Capture the cell that displays the provided text and extract its (x, y) central coordinate. 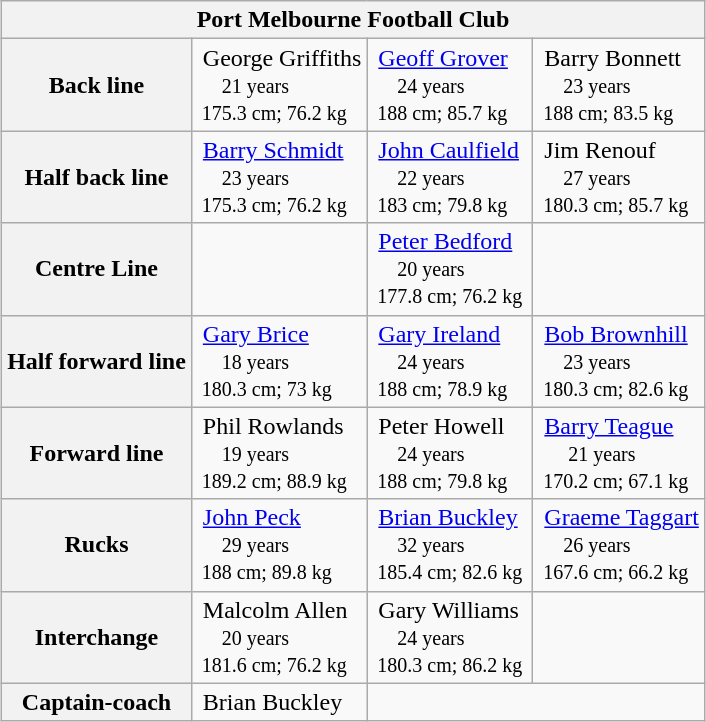
Gary Brice 18 years 180.3 cm; 73 kg (278, 361)
Rucks (97, 545)
Interchange (97, 637)
Brian Buckley 32 years 185.4 cm; 82.6 kg (450, 545)
George Griffiths 21 years 175.3 cm; 76.2 kg (278, 85)
Gary Williams 24 years 180.3 cm; 86.2 kg (450, 637)
Bob Brownhill 23 years 180.3 cm; 82.6 kg (619, 361)
Back line (97, 85)
Peter Howell 24 years 188 cm; 79.8 kg (450, 453)
Barry Schmidt 23 years 175.3 cm; 76.2 kg (278, 177)
John Peck 29 years 188 cm; 89.8 kg (278, 545)
Port Melbourne Football Club (354, 20)
Phil Rowlands 19 years 189.2 cm; 88.9 kg (278, 453)
Malcolm Allen 20 years 181.6 cm; 76.2 kg (278, 637)
Half back line (97, 177)
Captain-coach (97, 702)
Gary Ireland 24 years 188 cm; 78.9 kg (450, 361)
Barry Teague 21 years 170.2 cm; 67.1 kg (619, 453)
Centre Line (97, 269)
Jim Renouf 27 years 180.3 cm; 85.7 kg (619, 177)
Brian Buckley (278, 702)
Graeme Taggart 26 years 167.6 cm; 66.2 kg (619, 545)
John Caulfield 22 years 183 cm; 79.8 kg (450, 177)
Peter Bedford 20 years 177.8 cm; 76.2 kg (450, 269)
Barry Bonnett 23 years 188 cm; 83.5 kg (619, 85)
Forward line (97, 453)
Geoff Grover 24 years 188 cm; 85.7 kg (450, 85)
Half forward line (97, 361)
